Capture the cell that displays the provided text and extract its (X, Y) central coordinate. 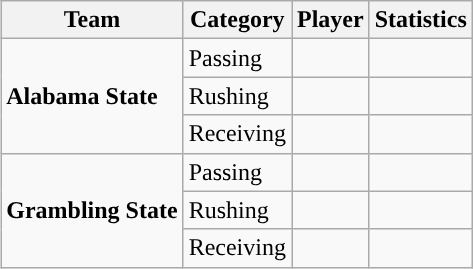
Grambling State (92, 210)
Statistics (420, 20)
Alabama State (92, 96)
Category (237, 20)
Team (92, 20)
Player (331, 20)
